Pinpoint the cell where the given text exists, returning its (x, y) midpoint coordinate. 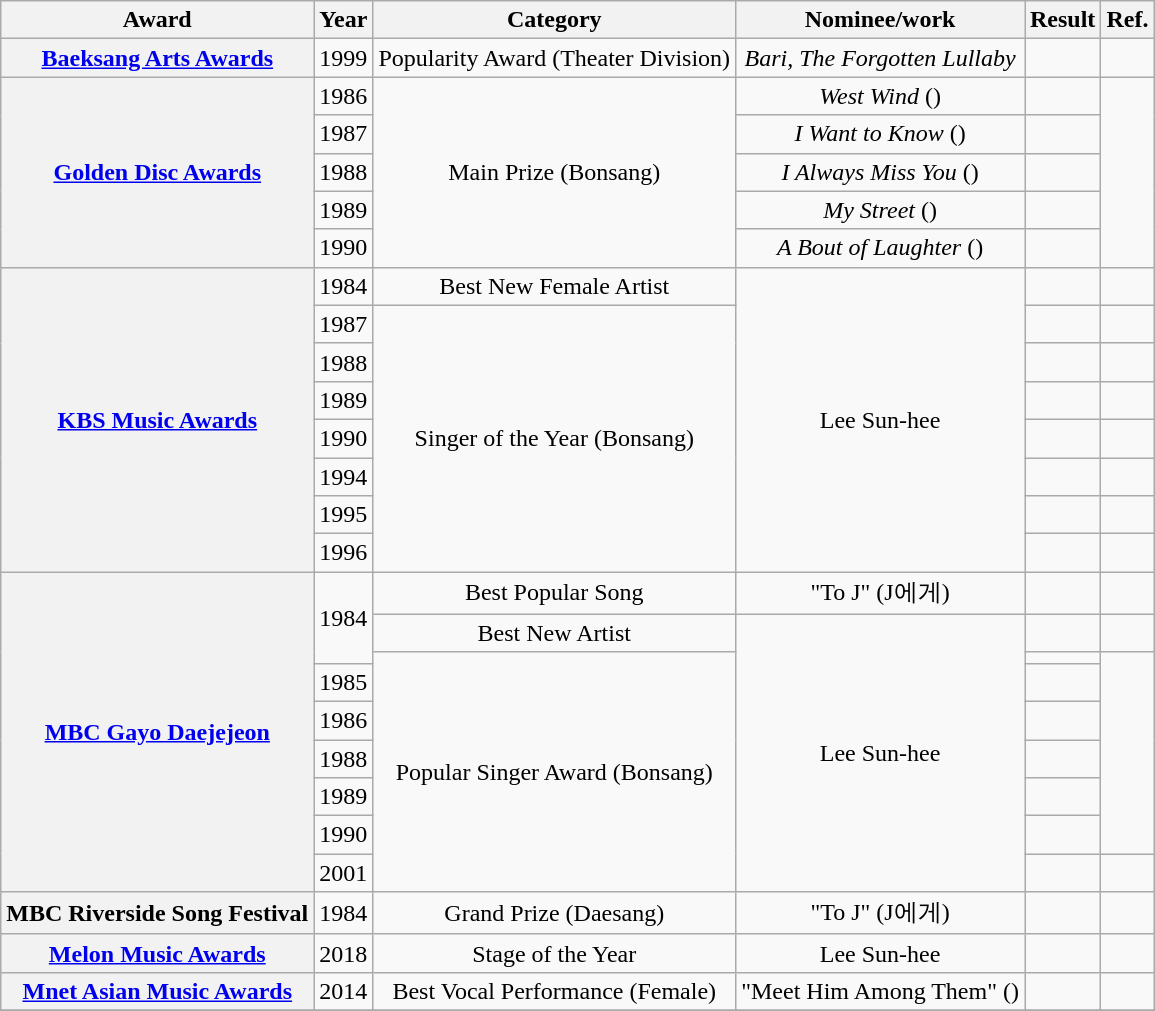
Best Vocal Performance (Female) (554, 991)
A Bout of Laughter () (880, 248)
Best New Female Artist (554, 286)
Result (1062, 20)
Mnet Asian Music Awards (158, 991)
1995 (344, 515)
Nominee/work (880, 20)
Main Prize (Bonsang) (554, 172)
KBS Music Awards (158, 419)
Stage of the Year (554, 953)
I Want to Know () (880, 134)
Popular Singer Award (Bonsang) (554, 772)
Best New Artist (554, 633)
2018 (344, 953)
Year (344, 20)
Award (158, 20)
1999 (344, 58)
MBC Gayo Daejejeon (158, 732)
Melon Music Awards (158, 953)
I Always Miss You () (880, 172)
1996 (344, 553)
"Meet Him Among Them" () (880, 991)
Grand Prize (Daesang) (554, 914)
Ref. (1128, 20)
2001 (344, 873)
Bari, The Forgotten Lullaby (880, 58)
Best Popular Song (554, 594)
1994 (344, 477)
My Street () (880, 210)
MBC Riverside Song Festival (158, 914)
West Wind () (880, 96)
Golden Disc Awards (158, 172)
Category (554, 20)
2014 (344, 991)
Baeksang Arts Awards (158, 58)
1985 (344, 682)
Singer of the Year (Bonsang) (554, 438)
Popularity Award (Theater Division) (554, 58)
